Find where the given text appears and provide that cell's center as (X, Y) coordinate. 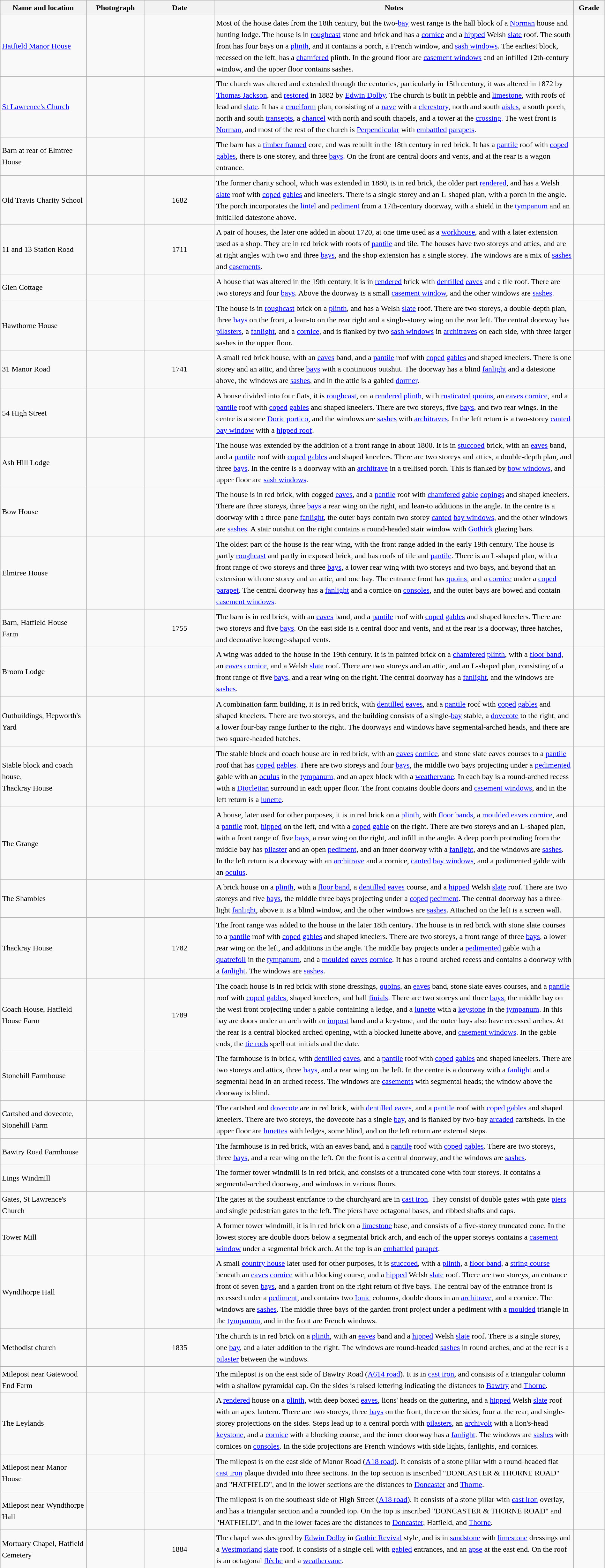
Outbuildings, Hepworth's Yard (43, 721)
Milepost near Manor House (43, 1473)
Bawtry Road Farmhouse (43, 1152)
Hawthorne House (43, 326)
Lings Windmill (43, 1178)
Bow House (43, 512)
Elmtree House (43, 573)
Gates, St Lawrence's Church (43, 1204)
Broom Lodge (43, 672)
54 High Street (43, 413)
Notes (394, 8)
Wyndthorpe Hall (43, 1292)
11 and 13 Station Road (43, 250)
Ash Hill Lodge (43, 462)
Old Travis Charity School (43, 200)
1741 (180, 369)
Thackray House (43, 948)
1682 (180, 200)
Name and location (43, 8)
St Lawrence's Church (43, 107)
1711 (180, 250)
1782 (180, 948)
Tower Mill (43, 1237)
Hatfield Manor House (43, 46)
Coach House, Hatfield House Farm (43, 1015)
Barn, Hatfield House Farm (43, 628)
Milepost near Wyndthorpe Hall (43, 1511)
Cartshed and dovecote, Stonehill Farm (43, 1120)
1884 (180, 1549)
1755 (180, 628)
Photograph (116, 8)
Glen Cottage (43, 287)
Grade (589, 8)
1789 (180, 1015)
Date (180, 8)
Methodist church (43, 1347)
Stable block and coach house,Thackray House (43, 777)
The Shambles (43, 899)
The Grange (43, 843)
The Leylands (43, 1423)
Mortuary Chapel, Hatfield Cemetery (43, 1549)
31 Manor Road (43, 369)
Milepost near Gatewood End Farm (43, 1380)
Stonehill Farmhouse (43, 1076)
1835 (180, 1347)
Barn at rear of Elmtree House (43, 156)
